From the cell containing the given text, extract its center point as (x, y) coordinate. 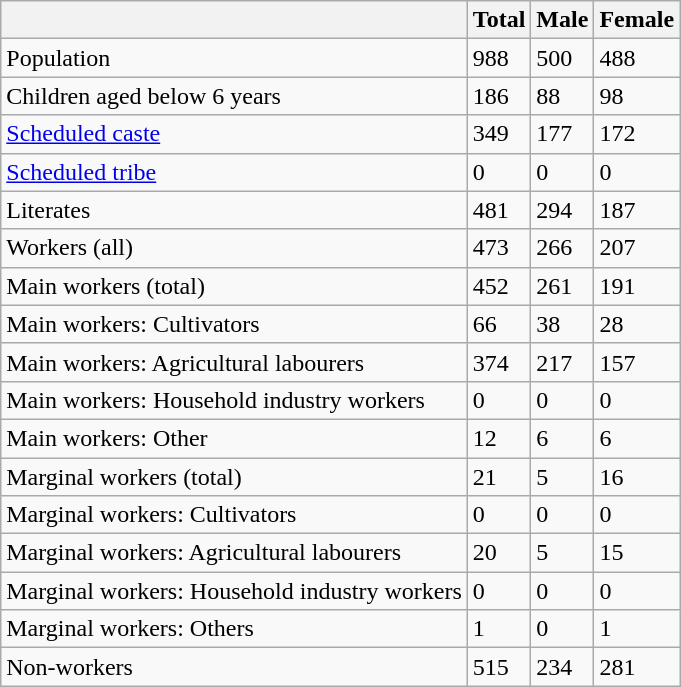
177 (562, 134)
281 (637, 667)
Main workers: Cultivators (234, 324)
Marginal workers (total) (234, 477)
88 (562, 96)
207 (637, 248)
28 (637, 324)
Children aged below 6 years (234, 96)
38 (562, 324)
Main workers (total) (234, 286)
988 (499, 58)
20 (499, 553)
Main workers: Agricultural labourers (234, 362)
172 (637, 134)
500 (562, 58)
15 (637, 553)
Population (234, 58)
374 (499, 362)
157 (637, 362)
Workers (all) (234, 248)
Marginal workers: Cultivators (234, 515)
473 (499, 248)
12 (499, 438)
66 (499, 324)
452 (499, 286)
21 (499, 477)
98 (637, 96)
Literates (234, 210)
Female (637, 20)
Non-workers (234, 667)
Scheduled tribe (234, 172)
16 (637, 477)
488 (637, 58)
261 (562, 286)
349 (499, 134)
Scheduled caste (234, 134)
294 (562, 210)
191 (637, 286)
186 (499, 96)
266 (562, 248)
Total (499, 20)
Male (562, 20)
Main workers: Other (234, 438)
217 (562, 362)
Marginal workers: Household industry workers (234, 591)
481 (499, 210)
515 (499, 667)
Marginal workers: Agricultural labourers (234, 553)
187 (637, 210)
Main workers: Household industry workers (234, 400)
Marginal workers: Others (234, 629)
234 (562, 667)
